Identify which cell holds the provided text, then report its (x, y) central coordinate. 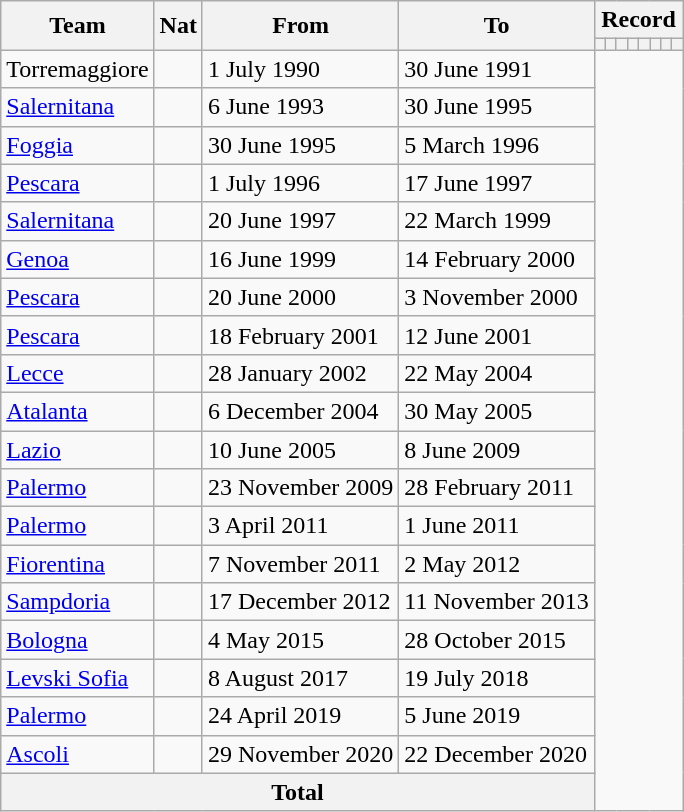
6 June 1993 (300, 107)
5 March 1996 (496, 145)
1 July 1996 (300, 183)
11 November 2013 (496, 602)
22 December 2020 (496, 754)
Bologna (78, 640)
23 November 2009 (300, 488)
28 January 2002 (300, 373)
Torremaggiore (78, 69)
8 August 2017 (300, 678)
14 February 2000 (496, 259)
Record (638, 20)
Levski Sofia (78, 678)
From (300, 26)
12 June 2001 (496, 335)
30 May 2005 (496, 411)
1 June 2011 (496, 526)
4 May 2015 (300, 640)
5 June 2019 (496, 716)
2 May 2012 (496, 564)
3 April 2011 (300, 526)
22 May 2004 (496, 373)
20 June 1997 (300, 221)
Lazio (78, 449)
29 November 2020 (300, 754)
28 February 2011 (496, 488)
Sampdoria (78, 602)
Team (78, 26)
17 December 2012 (300, 602)
Fiorentina (78, 564)
22 March 1999 (496, 221)
7 November 2011 (300, 564)
18 February 2001 (300, 335)
6 December 2004 (300, 411)
20 June 2000 (300, 297)
Genoa (78, 259)
3 November 2000 (496, 297)
Foggia (78, 145)
To (496, 26)
8 June 2009 (496, 449)
17 June 1997 (496, 183)
19 July 2018 (496, 678)
Nat (178, 26)
Lecce (78, 373)
24 April 2019 (300, 716)
28 October 2015 (496, 640)
Total (298, 792)
16 June 1999 (300, 259)
30 June 1991 (496, 69)
10 June 2005 (300, 449)
Atalanta (78, 411)
Ascoli (78, 754)
1 July 1990 (300, 69)
